Scan for the cell matching the given text and deliver its (x, y) coordinate at center. 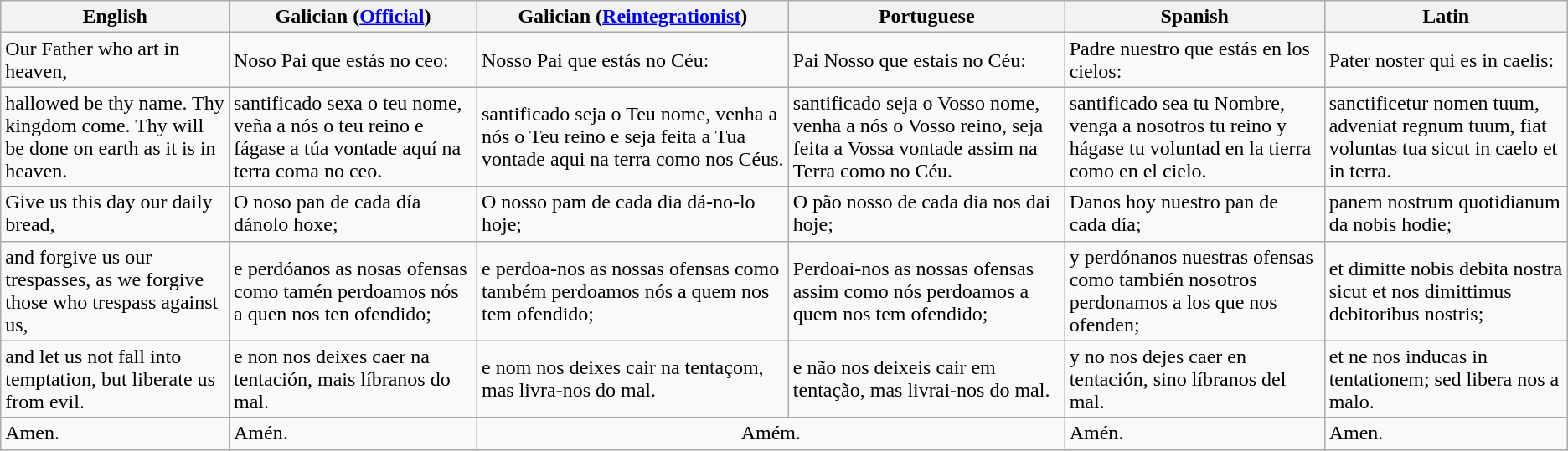
O nosso pam de cada dia dá-no-lo hoje; (632, 214)
Nosso Pai que estás no Céu: (632, 60)
Padre nuestro que estás en los cielos: (1194, 60)
O pão nosso de cada dia nos dai hoje; (926, 214)
Give us this day our daily bread, (116, 214)
et dimitte nobis debita nostra sicut et nos dimittimus debitoribus nostris; (1446, 291)
e perdoa-nos as nossas ofensas como também perdoamos nós a quem nos tem ofendido; (632, 291)
santificado sexa o teu nome, veña a nós o teu reino e fágase a túa vontade aquí na terra coma no ceo. (353, 137)
Danos hoy nuestro pan de cada día; (1194, 214)
and let us not fall into temptation, but liberate us from evil. (116, 379)
panem nostrum quotidianum da nobis hodie; (1446, 214)
Galician (Reintegrationist) (632, 17)
santificado sea tu Nombre, venga a nosotros tu reino y hágase tu voluntad en la tierra como en el cielo. (1194, 137)
et ne nos inducas in tentationem; sed libera nos a malo. (1446, 379)
Portuguese (926, 17)
Amém. (771, 433)
e não nos deixeis cair em tentação, mas livrai-nos do mal. (926, 379)
Noso Pai que estás no ceo: (353, 60)
y no nos dejes caer en tentación, sino líbranos del mal. (1194, 379)
English (116, 17)
santificado seja o Teu nome, venha a nós o Teu reino e seja feita a Tua vontade aqui na terra como nos Céus. (632, 137)
and forgive us our trespasses, as we forgive those who trespass against us, (116, 291)
Latin (1446, 17)
Perdoai-nos as nossas ofensas assim como nós perdoamos a quem nos tem ofendido; (926, 291)
sanctificetur nomen tuum, adveniat regnum tuum, fiat voluntas tua sicut in caelo et in terra. (1446, 137)
hallowed be thy name. Thy kingdom come. Thy will be done on earth as it is in heaven. (116, 137)
santificado seja o Vosso nome, venha a nós o Vosso reino, seja feita a Vossa vontade assim na Terra como no Céu. (926, 137)
Pai Nosso que estais no Céu: (926, 60)
e nom nos deixes cair na tentaçom, mas livra-nos do mal. (632, 379)
y perdónanos nuestras ofensas como también nosotros perdonamos a los que nos ofenden; (1194, 291)
e perdóanos as nosas ofensas como tamén perdoamos nós a quen nos ten ofendido; (353, 291)
Pater noster qui es in caelis: (1446, 60)
e non nos deixes caer na tentación, mais líbranos do mal. (353, 379)
O noso pan de cada día dánolo hoxe; (353, 214)
Our Father who art in heaven, (116, 60)
Spanish (1194, 17)
Galician (Official) (353, 17)
